Capture the cell that displays the provided text and extract its [x, y] central coordinate. 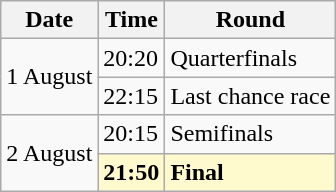
Quarterfinals [250, 58]
21:50 [132, 172]
20:20 [132, 58]
Date [50, 20]
Final [250, 172]
1 August [50, 77]
2 August [50, 153]
Semifinals [250, 134]
Time [132, 20]
Round [250, 20]
20:15 [132, 134]
22:15 [132, 96]
Last chance race [250, 96]
